Identify which cell holds the provided text, then report its (X, Y) central coordinate. 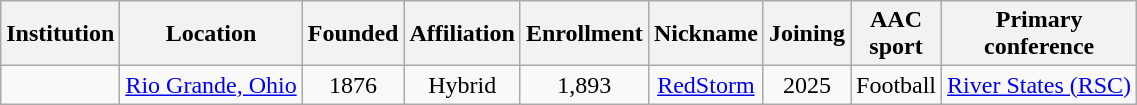
2025 (806, 85)
Affiliation (462, 34)
AACsport (896, 34)
River States (RSC) (1040, 85)
Institution (60, 34)
Joining (806, 34)
Hybrid (462, 85)
Founded (353, 34)
Primaryconference (1040, 34)
1,893 (584, 85)
1876 (353, 85)
Location (211, 34)
Enrollment (584, 34)
Rio Grande, Ohio (211, 85)
Football (896, 85)
RedStorm (706, 85)
Nickname (706, 34)
